Identify which cell holds the provided text, then report its (x, y) central coordinate. 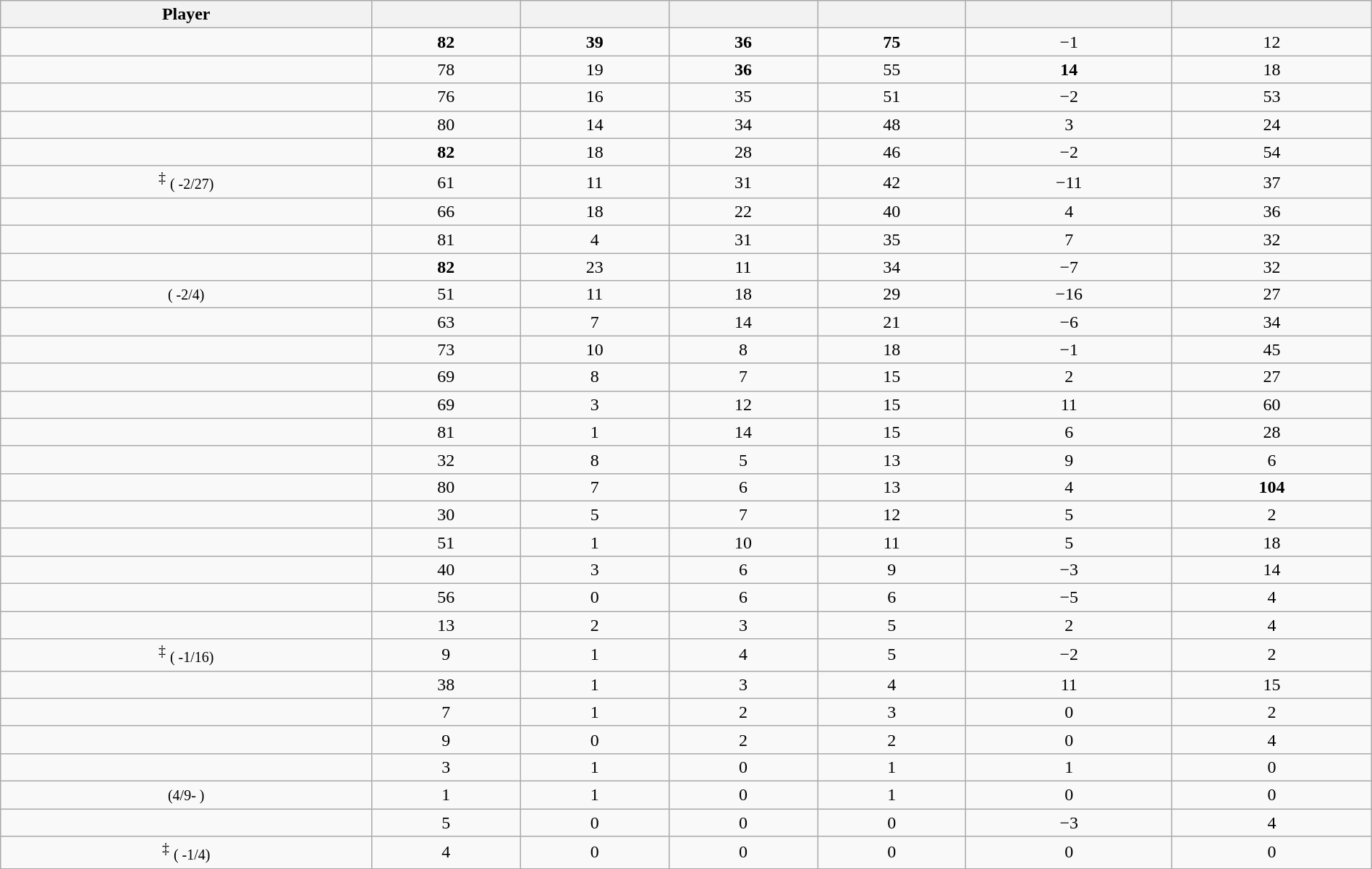
21 (892, 322)
75 (892, 42)
55 (892, 69)
42 (892, 182)
76 (446, 97)
−16 (1070, 294)
−6 (1070, 322)
104 (1272, 487)
‡ ( -1/4) (187, 852)
29 (892, 294)
60 (1272, 404)
16 (595, 97)
56 (446, 598)
54 (1272, 152)
22 (742, 212)
53 (1272, 97)
73 (446, 349)
Player (187, 14)
63 (446, 322)
45 (1272, 349)
46 (892, 152)
66 (446, 212)
19 (595, 69)
‡ ( -2/27) (187, 182)
61 (446, 182)
37 (1272, 182)
−5 (1070, 598)
39 (595, 42)
78 (446, 69)
30 (446, 514)
( -2/4) (187, 294)
48 (892, 124)
23 (595, 267)
−7 (1070, 267)
24 (1272, 124)
‡ ( -1/16) (187, 656)
−11 (1070, 182)
(4/9- ) (187, 794)
38 (446, 684)
